Pinpoint the cell where the given text exists, returning its (x, y) midpoint coordinate. 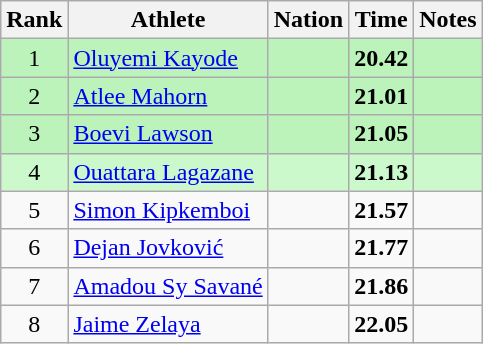
7 (34, 286)
22.05 (382, 324)
Simon Kipkemboi (168, 210)
21.05 (382, 134)
21.01 (382, 96)
Nation (308, 20)
8 (34, 324)
Notes (448, 20)
2 (34, 96)
Dejan Jovković (168, 248)
Oluyemi Kayode (168, 58)
1 (34, 58)
Time (382, 20)
5 (34, 210)
Boevi Lawson (168, 134)
3 (34, 134)
Rank (34, 20)
Atlee Mahorn (168, 96)
Amadou Sy Savané (168, 286)
6 (34, 248)
21.57 (382, 210)
20.42 (382, 58)
4 (34, 172)
21.13 (382, 172)
Athlete (168, 20)
Jaime Zelaya (168, 324)
Ouattara Lagazane (168, 172)
21.77 (382, 248)
21.86 (382, 286)
